Extract the (x, y) coordinate from the center of the cell holding the provided text.  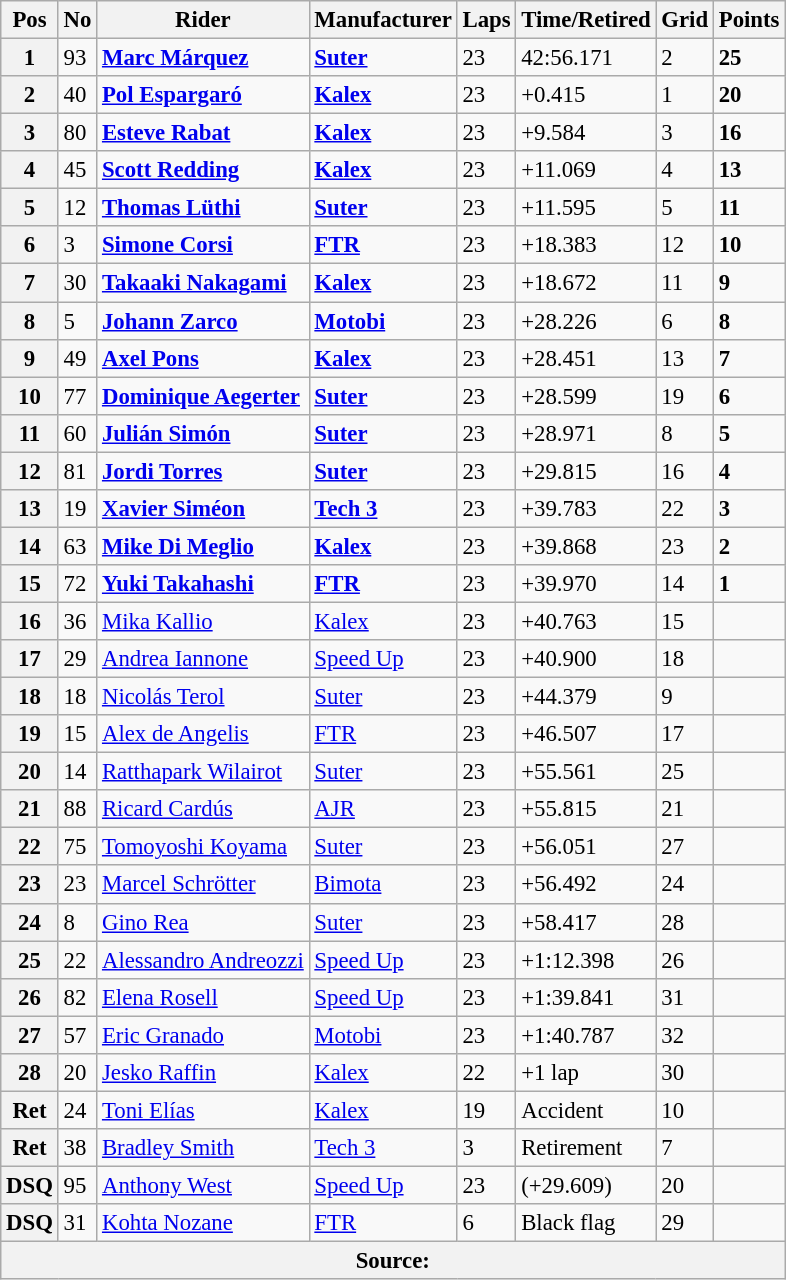
95 (77, 1185)
+58.417 (586, 922)
77 (77, 396)
Dominique Aegerter (203, 396)
Scott Redding (203, 170)
40 (77, 95)
+28.971 (586, 433)
Time/Retired (586, 20)
Alex de Angelis (203, 734)
Laps (486, 20)
Ricard Cardús (203, 809)
Thomas Lüthi (203, 208)
+55.561 (586, 772)
Marc Márquez (203, 58)
+46.507 (586, 734)
(+29.609) (586, 1185)
Marcel Schrötter (203, 885)
Accident (586, 1110)
+11.595 (586, 208)
Bradley Smith (203, 1148)
Jordi Torres (203, 471)
Gino Rea (203, 922)
+39.868 (586, 546)
Pol Espargaró (203, 95)
Takaaki Nakagami (203, 283)
AJR (383, 809)
Grid (684, 20)
+9.584 (586, 133)
+1:40.787 (586, 1035)
+1:12.398 (586, 960)
80 (77, 133)
88 (77, 809)
Toni Elías (203, 1110)
Johann Zarco (203, 321)
93 (77, 58)
Axel Pons (203, 358)
45 (77, 170)
+56.051 (586, 847)
Yuki Takahashi (203, 584)
Nicolás Terol (203, 697)
+11.069 (586, 170)
Alessandro Andreozzi (203, 960)
Andrea Iannone (203, 659)
75 (77, 847)
81 (77, 471)
60 (77, 433)
Rider (203, 20)
+56.492 (586, 885)
72 (77, 584)
+40.900 (586, 659)
Kohta Nozane (203, 1223)
Eric Granado (203, 1035)
+28.451 (586, 358)
Black flag (586, 1223)
No (77, 20)
+1 lap (586, 1073)
Retirement (586, 1148)
Esteve Rabat (203, 133)
+18.672 (586, 283)
Ratthapark Wilairot (203, 772)
Julián Simón (203, 433)
Anthony West (203, 1185)
+29.815 (586, 471)
+28.599 (586, 396)
32 (684, 1035)
Elena Rosell (203, 997)
82 (77, 997)
Bimota (383, 885)
Jesko Raffin (203, 1073)
63 (77, 546)
+39.970 (586, 584)
Source: (393, 1261)
Tomoyoshi Koyama (203, 847)
+44.379 (586, 697)
49 (77, 358)
+40.763 (586, 621)
Xavier Siméon (203, 509)
+0.415 (586, 95)
Mika Kallio (203, 621)
+1:39.841 (586, 997)
Manufacturer (383, 20)
+55.815 (586, 809)
Pos (30, 20)
42:56.171 (586, 58)
38 (77, 1148)
+18.383 (586, 245)
Mike Di Meglio (203, 546)
36 (77, 621)
+28.226 (586, 321)
57 (77, 1035)
Simone Corsi (203, 245)
Points (748, 20)
+39.783 (586, 509)
